Return the (X, Y) coordinate for the center point of the cell that contains the specified text.  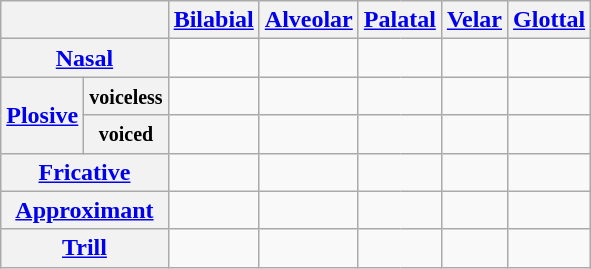
Trill (84, 248)
voiceless (126, 96)
Palatal (400, 20)
Approximant (84, 210)
Velar (474, 20)
voiced (126, 134)
Bilabial (214, 20)
Plosive (42, 115)
Alveolar (308, 20)
Nasal (84, 58)
Fricative (84, 172)
Glottal (550, 20)
